Find where the given text appears and provide that cell's center as (x, y) coordinate. 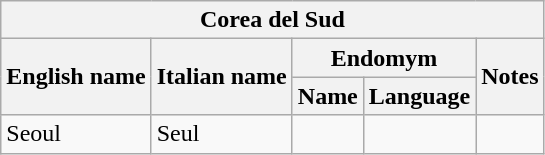
Notes (510, 77)
Seul (222, 134)
Corea del Sud (272, 20)
Language (419, 96)
English name (76, 77)
Seoul (76, 134)
Endomym (384, 58)
Italian name (222, 77)
Name (328, 96)
